Find where the given text appears and provide that cell's center as (X, Y) coordinate. 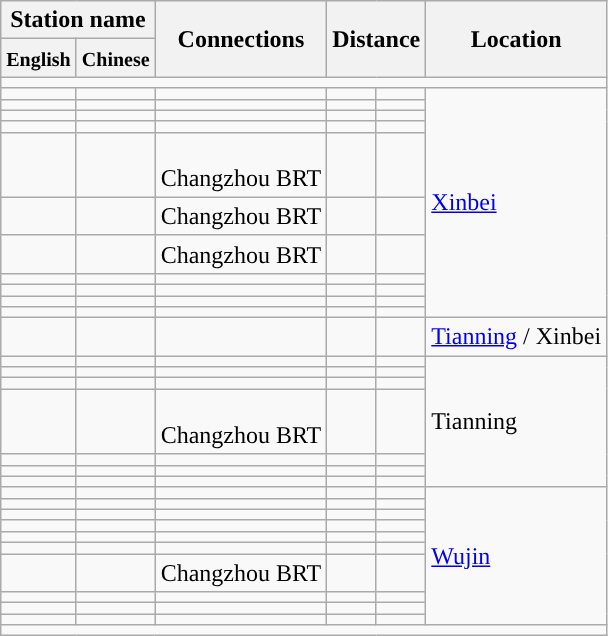
Station name (78, 20)
Tianning (516, 422)
Wujin (516, 556)
Distance (376, 39)
Chinese (116, 58)
English (39, 58)
Tianning / Xinbei (516, 337)
Location (516, 39)
Xinbei (516, 203)
Connections (241, 39)
